Pinpoint the cell where the given text exists, returning its (X, Y) midpoint coordinate. 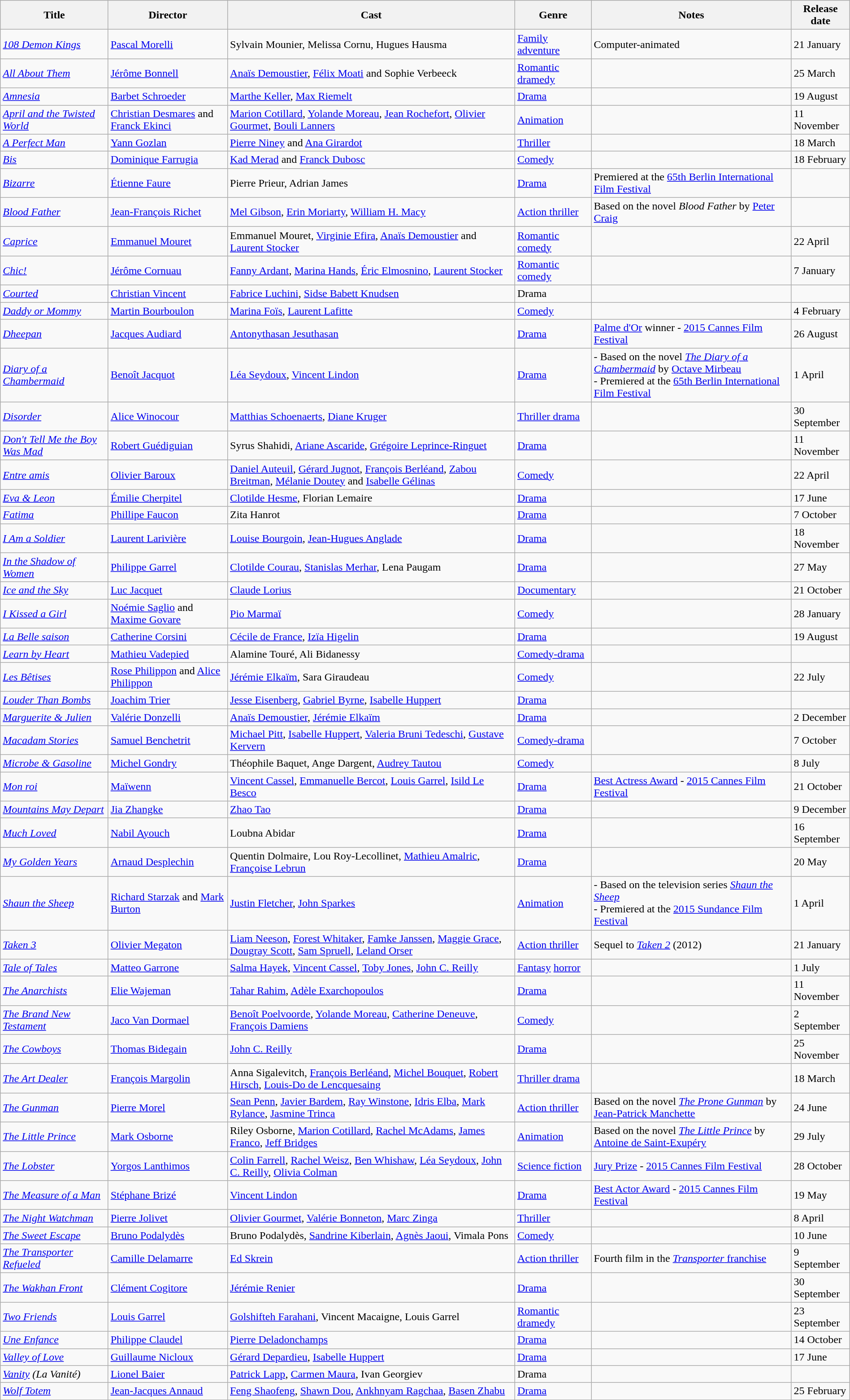
Mark Osborne (168, 1137)
Arnaud Desplechin (168, 862)
Jean-François Richet (168, 212)
Disorder (54, 416)
Based on the novel Blood Father by Peter Craig (691, 212)
4 February (820, 311)
Pierre Prieur, Adrian James (371, 183)
Barbet Schroeder (168, 96)
Dominique Farrugia (168, 160)
8 April (820, 1218)
Zhao Tao (371, 810)
Guillaume Nicloux (168, 1357)
Elie Wajeman (168, 990)
The Anarchists (54, 990)
Pierre Morel (168, 1107)
Bis (54, 160)
Quentin Dolmaire, Lou Roy-Lecollinet, Mathieu Amalric, Françoise Lebrun (371, 862)
Catherine Corsini (168, 637)
Anaïs Demoustier, Jérémie Elkaïm (371, 717)
Tahar Rahim, Adèle Exarchopoulos (371, 990)
Fantasy horror (553, 968)
Feng Shaofeng, Shawn Dou, Ankhnyam Ragchaa, Basen Zhabu (371, 1391)
28 October (820, 1165)
Émilie Cherpitel (168, 498)
Stéphane Brizé (168, 1195)
Eva & Leon (54, 498)
Cécile de France, Izïa Higelin (371, 637)
Ed Skrein (371, 1259)
Rose Philippon and Alice Philippon (168, 676)
Fanny Ardant, Marina Hands, Éric Elmosnino, Laurent Stocker (371, 270)
Jérôme Bonnell (168, 74)
Pierre Jolivet (168, 1218)
Thomas Bidegain (168, 1049)
7 January (820, 270)
Courted (54, 293)
The Cowboys (54, 1049)
My Golden Years (54, 862)
Much Loved (54, 833)
- Based on the novel The Diary of a Chambermaid by Octave Mirbeau- Premiered at the 65th Berlin International Film Festival (691, 375)
Daddy or Mommy (54, 311)
Claude Lorius (371, 590)
Maïwenn (168, 787)
Clément Cogitore (168, 1287)
Phillipe Faucon (168, 515)
John C. Reilly (371, 1049)
Étienne Faure (168, 183)
Bruno Podalydès, Sandrine Kiberlain, Agnès Jaoui, Vimala Pons (371, 1235)
Olivier Baroux (168, 475)
Vanity (La Vanité) (54, 1374)
Philippe Claudel (168, 1340)
Riley Osborne, Marion Cotillard, Rachel McAdams, James Franco, Jeff Bridges (371, 1137)
16 September (820, 833)
Caprice (54, 241)
Bruno Podalydès (168, 1235)
Amnesia (54, 96)
Science fiction (553, 1165)
Microbe & Gasoline (54, 763)
Premiered at the 65th Berlin International Film Festival (691, 183)
Wolf Totem (54, 1391)
Une Enfance (54, 1340)
Marguerite & Julien (54, 717)
Nabil Ayouch (168, 833)
Théophile Baquet, Ange Dargent, Audrey Tautou (371, 763)
25 November (820, 1049)
Luc Jacquet (168, 590)
Alamine Touré, Ali Bidanessy (371, 654)
18 February (820, 160)
Fourth film in the Transporter franchise (691, 1259)
Mathieu Vadepied (168, 654)
All About Them (54, 74)
- Based on the television series Shaun the Sheep- Premiered at the 2015 Sundance Film Festival (691, 903)
Patrick Lapp, Carmen Maura, Ivan Georgiev (371, 1374)
19 May (820, 1195)
Documentary (553, 590)
1 July (820, 968)
The Sweet Escape (54, 1235)
Les Bêtises (54, 676)
Based on the novel The Prone Gunman by Jean-Patrick Manchette (691, 1107)
Matteo Garrone (168, 968)
Zita Hanrot (371, 515)
14 October (820, 1340)
Robert Guédiguian (168, 446)
The Night Watchman (54, 1218)
Emmanuel Mouret, Virginie Efira, Anaïs Demoustier and Laurent Stocker (371, 241)
A Perfect Man (54, 143)
Chic! (54, 270)
Antonythasan Jesuthasan (371, 334)
24 June (820, 1107)
Computer-animated (691, 44)
Liam Neeson, Forest Whitaker, Famke Janssen, Maggie Grace, Dougray Scott, Sam Spruell, Leland Orser (371, 945)
In the Shadow of Women (54, 567)
Two Friends (54, 1317)
Based on the novel The Little Prince by Antoine de Saint-Exupéry (691, 1137)
Samuel Benchetrit (168, 740)
Jia Zhangke (168, 810)
Kad Merad and Franck Dubosc (371, 160)
Jesse Eisenberg, Gabriel Byrne, Isabelle Huppert (371, 700)
Richard Starzak and Mark Burton (168, 903)
Sean Penn, Javier Bardem, Ray Winstone, Idris Elba, Mark Rylance, Jasmine Trinca (371, 1107)
Vincent Lindon (371, 1195)
Olivier Megaton (168, 945)
Macadam Stories (54, 740)
Learn by Heart (54, 654)
Entre amis (54, 475)
Christian Vincent (168, 293)
Valérie Donzelli (168, 717)
Release date (820, 15)
Family adventure (553, 44)
Valley of Love (54, 1357)
2 September (820, 1020)
I Am a Soldier (54, 538)
Cast (371, 15)
Philippe Garrel (168, 567)
Louise Bourgoin, Jean-Hugues Anglade (371, 538)
Tale of Tales (54, 968)
Pio Marmaï (371, 614)
The Measure of a Man (54, 1195)
22 July (820, 676)
Don't Tell Me the Boy Was Mad (54, 446)
Jérôme Cornuau (168, 270)
Louis Garrel (168, 1317)
Justin Fletcher, John Sparkes (371, 903)
Salma Hayek, Vincent Cassel, Toby Jones, John C. Reilly (371, 968)
26 August (820, 334)
The Lobster (54, 1165)
Jean-Jacques Annaud (168, 1391)
23 September (820, 1317)
Bizarre (54, 183)
The Wakhan Front (54, 1287)
8 July (820, 763)
Christian Desmares and Franck Ekinci (168, 119)
Pierre Niney and Ana Girardot (371, 143)
Louder Than Bombs (54, 700)
Marthe Keller, Max Riemelt (371, 96)
Best Actor Award - 2015 Cannes Film Festival (691, 1195)
The Gunman (54, 1107)
Best Actress Award - 2015 Cannes Film Festival (691, 787)
La Belle saison (54, 637)
Camille Delamarre (168, 1259)
20 May (820, 862)
Clotilde Hesme, Florian Lemaire (371, 498)
28 January (820, 614)
108 Demon Kings (54, 44)
Daniel Auteuil, Gérard Jugnot, François Berléand, Zabou Breitman, Mélanie Doutey and Isabelle Gélinas (371, 475)
The Brand New Testament (54, 1020)
Matthias Schoenaerts, Diane Kruger (371, 416)
Olivier Gourmet, Valérie Bonneton, Marc Zinga (371, 1218)
Taken 3 (54, 945)
Director (168, 15)
Fabrice Luchini, Sidse Babett Knudsen (371, 293)
Sylvain Mounier, Melissa Cornu, Hugues Hausma (371, 44)
Laurent Larivière (168, 538)
Notes (691, 15)
Benoît Jacquot (168, 375)
25 March (820, 74)
Anna Sigalevitch, François Berléand, Michel Bouquet, Robert Hirsch, Louis-Do de Lencquesaing (371, 1078)
Mel Gibson, Erin Moriarty, William H. Macy (371, 212)
9 December (820, 810)
Emmanuel Mouret (168, 241)
Mon roi (54, 787)
Anaïs Demoustier, Félix Moati and Sophie Verbeeck (371, 74)
Léa Seydoux, Vincent Lindon (371, 375)
The Transporter Refueled (54, 1259)
29 July (820, 1137)
Sequel to Taken 2 (2012) (691, 945)
Clotilde Courau, Stanislas Merhar, Lena Paugam (371, 567)
Jacques Audiard (168, 334)
Noémie Saglio and Maxime Govare (168, 614)
Pierre Deladonchamps (371, 1340)
Syrus Shahidi, Ariane Ascaride, Grégoire Leprince-Ringuet (371, 446)
Golshifteh Farahani, Vincent Macaigne, Louis Garrel (371, 1317)
The Art Dealer (54, 1078)
Marina Foïs, Laurent Lafitte (371, 311)
Diary of a Chambermaid (54, 375)
Fatima (54, 515)
Dheepan (54, 334)
Blood Father (54, 212)
Shaun the Sheep (54, 903)
Michel Gondry (168, 763)
Alice Winocour (168, 416)
Mountains May Depart (54, 810)
Lionel Baier (168, 1374)
25 February (820, 1391)
18 November (820, 538)
Martin Bourboulon (168, 311)
Loubna Abidar (371, 833)
Marion Cotillard, Yolande Moreau, Jean Rochefort, Olivier Gourmet, Bouli Lanners (371, 119)
Joachim Trier (168, 700)
Genre (553, 15)
Pascal Morelli (168, 44)
Jaco Van Dormael (168, 1020)
Michael Pitt, Isabelle Huppert, Valeria Bruni Tedeschi, Gustave Kervern (371, 740)
2 December (820, 717)
Yann Gozlan (168, 143)
10 June (820, 1235)
Vincent Cassel, Emmanuelle Bercot, Louis Garrel, Isild Le Besco (371, 787)
The Little Prince (54, 1137)
Colin Farrell, Rachel Weisz, Ben Whishaw, Léa Seydoux, John C. Reilly, Olivia Colman (371, 1165)
Ice and the Sky (54, 590)
April and the Twisted World (54, 119)
Jérémie Renier (371, 1287)
Benoît Poelvoorde, Yolande Moreau, Catherine Deneuve, François Damiens (371, 1020)
Gérard Depardieu, Isabelle Huppert (371, 1357)
Palme d'Or winner - 2015 Cannes Film Festival (691, 334)
Title (54, 15)
Yorgos Lanthimos (168, 1165)
Jérémie Elkaïm, Sara Giraudeau (371, 676)
François Margolin (168, 1078)
Jury Prize - 2015 Cannes Film Festival (691, 1165)
I Kissed a Girl (54, 614)
9 September (820, 1259)
27 May (820, 567)
